Extract the (x, y) coordinate from the center of the cell holding the provided text.  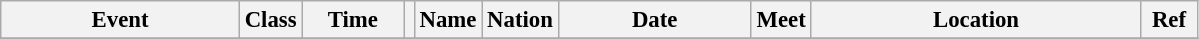
Class (270, 20)
Ref (1169, 20)
Date (654, 20)
Name (448, 20)
Meet (781, 20)
Nation (520, 20)
Time (353, 20)
Location (976, 20)
Event (120, 20)
